Capture the cell that displays the provided text and extract its (X, Y) central coordinate. 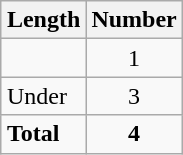
4 (134, 134)
Under (43, 96)
Length (43, 20)
Number (134, 20)
3 (134, 96)
Total (43, 134)
1 (134, 58)
